Output the (X, Y) coordinate of the center of the cell containing the given text.  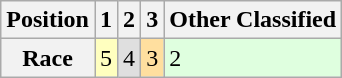
5 (106, 58)
Race (48, 58)
1 (106, 20)
Position (48, 20)
Other Classified (253, 20)
4 (130, 58)
